Scan for the cell matching the given text and deliver its [X, Y] coordinate at center. 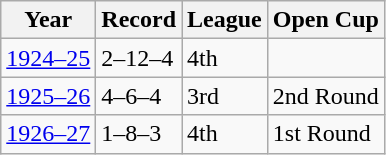
League [225, 20]
2–12–4 [139, 58]
1926–27 [48, 134]
2nd Round [326, 96]
Open Cup [326, 20]
1924–25 [48, 58]
1st Round [326, 134]
4–6–4 [139, 96]
Record [139, 20]
3rd [225, 96]
Year [48, 20]
1925–26 [48, 96]
1–8–3 [139, 134]
